Extract the [X, Y] coordinate from the center of the cell holding the provided text.  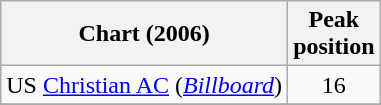
Chart (2006) [144, 34]
US Christian AC (Billboard) [144, 85]
Peak position [334, 34]
16 [334, 85]
